Find where the given text appears and provide that cell's center as [X, Y] coordinate. 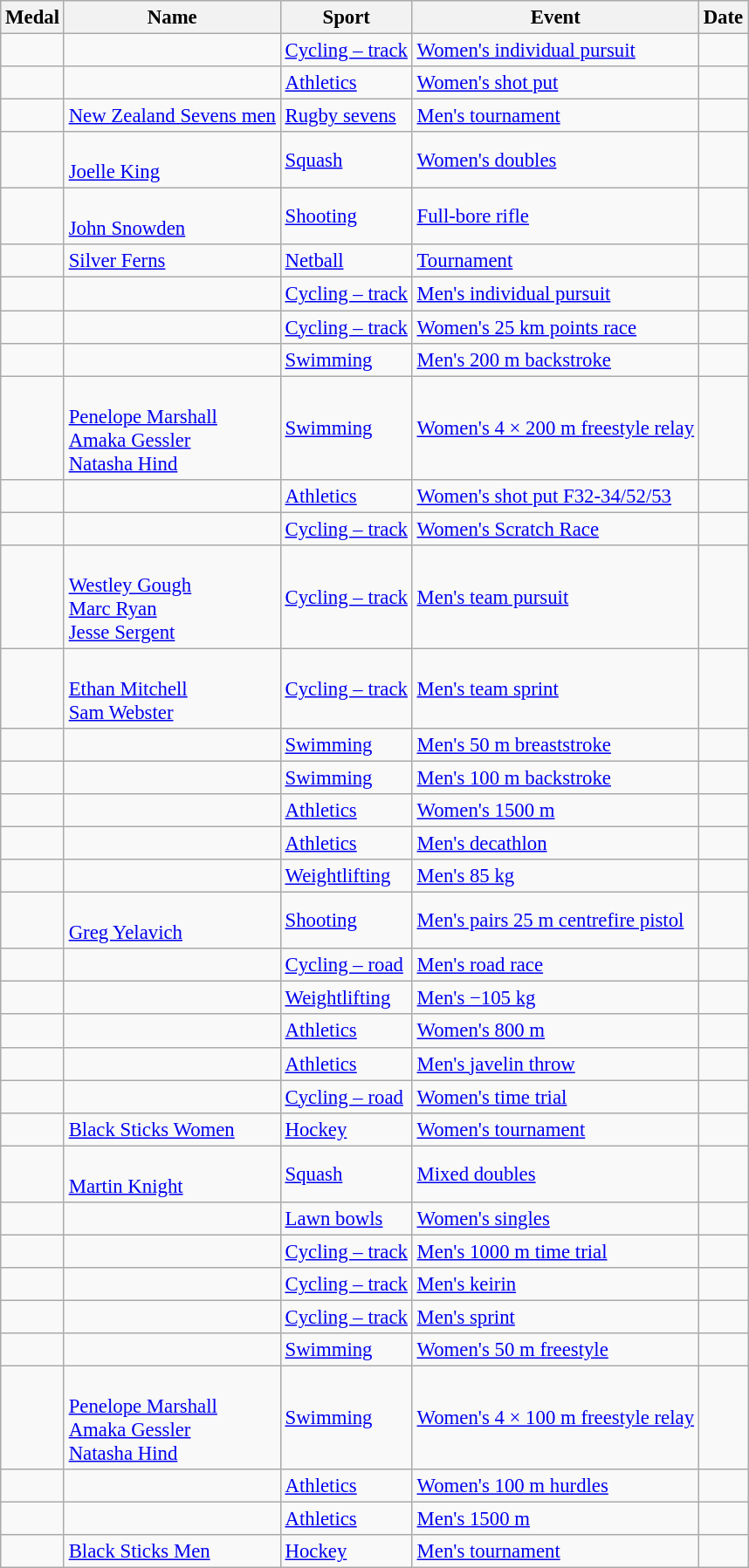
Women's 1500 m [555, 811]
Men's team sprint [555, 688]
Event [555, 17]
Women's Scratch Race [555, 529]
Lawn bowls [346, 1219]
New Zealand Sevens men [172, 116]
Men's keirin [555, 1284]
Men's 1000 m time trial [555, 1251]
Martin Knight [172, 1174]
Women's individual pursuit [555, 51]
Men's road race [555, 965]
Men's individual pursuit [555, 294]
Women's singles [555, 1219]
Men's 200 m backstroke [555, 359]
Netball [346, 261]
Ethan MitchellSam Webster [172, 688]
Women's doubles [555, 161]
John Snowden [172, 216]
Name [172, 17]
Men's 85 kg [555, 876]
Men's 1500 m [555, 1519]
Silver Ferns [172, 261]
Women's 100 m hurdles [555, 1486]
Men's 100 m backstroke [555, 777]
Westley GoughMarc RyanJesse Sergent [172, 597]
Greg Yelavich [172, 921]
Rugby sevens [346, 116]
Women's 800 m [555, 1031]
Women's shot put F32-34/52/53 [555, 496]
Sport [346, 17]
Medal [33, 17]
Full-bore rifle [555, 216]
Joelle King [172, 161]
Date [723, 17]
Men's javelin throw [555, 1064]
Women's 25 km points race [555, 327]
Men's pairs 25 m centrefire pistol [555, 921]
Women's 4 × 200 m freestyle relay [555, 428]
Black Sticks Men [172, 1551]
Men's sprint [555, 1317]
Tournament [555, 261]
Men's 50 m breaststroke [555, 745]
Women's tournament [555, 1129]
Women's shot put [555, 83]
Men's team pursuit [555, 597]
Men's decathlon [555, 844]
Men's −105 kg [555, 998]
Women's 50 m freestyle [555, 1350]
Black Sticks Women [172, 1129]
Women's 4 × 100 m freestyle relay [555, 1419]
Women's time trial [555, 1097]
Mixed doubles [555, 1174]
